Scan for the cell matching the given text and deliver its [x, y] coordinate at center. 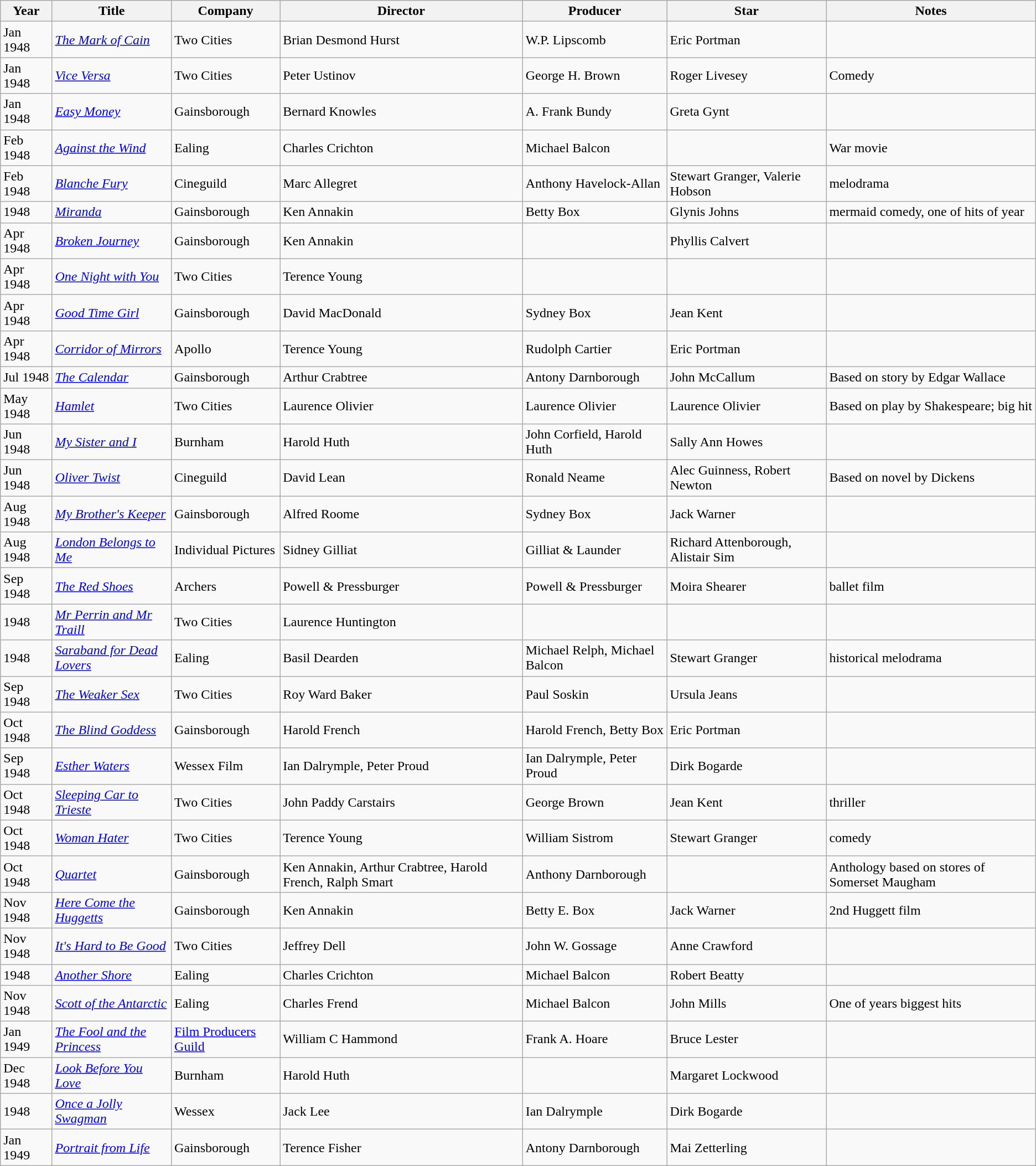
Title [112, 11]
My Sister and I [112, 442]
The Blind Goddess [112, 730]
Good Time Girl [112, 312]
Here Come the Huggetts [112, 910]
Dec 1948 [27, 1075]
The Red Shoes [112, 586]
Sally Ann Howes [747, 442]
David Lean [402, 478]
Moira Shearer [747, 586]
Glynis Johns [747, 212]
Individual Pictures [226, 550]
Anthony Darnborough [594, 874]
Quartet [112, 874]
Portrait from Life [112, 1147]
Oliver Twist [112, 478]
Notes [931, 11]
My Brother's Keeper [112, 514]
Sleeping Car to Trieste [112, 802]
Another Shore [112, 975]
Bernard Knowles [402, 112]
Film Producers Guild [226, 1040]
Harold French, Betty Box [594, 730]
Mr Perrin and Mr Traill [112, 622]
Apollo [226, 349]
Terence Fisher [402, 1147]
Ian Dalrymple [594, 1112]
William Sistrom [594, 838]
Greta Gynt [747, 112]
George H. Brown [594, 75]
ballet film [931, 586]
Producer [594, 11]
Basil Dearden [402, 658]
Peter Ustinov [402, 75]
Frank A. Hoare [594, 1040]
Jeffrey Dell [402, 946]
Scott of the Antarctic [112, 1003]
Margaret Lockwood [747, 1075]
Comedy [931, 75]
Broken Journey [112, 240]
Bruce Lester [747, 1040]
War movie [931, 147]
Woman Hater [112, 838]
Easy Money [112, 112]
Anthology based on stores of Somerset Maugham [931, 874]
John Corfield, Harold Huth [594, 442]
Robert Beatty [747, 975]
Stewart Granger, Valerie Hobson [747, 184]
Sidney Gilliat [402, 550]
David MacDonald [402, 312]
historical melodrama [931, 658]
Betty Box [594, 212]
George Brown [594, 802]
The Weaker Sex [112, 694]
One of years biggest hits [931, 1003]
Saraband for Dead Lovers [112, 658]
Paul Soskin [594, 694]
Miranda [112, 212]
John Paddy Carstairs [402, 802]
Anthony Havelock-Allan [594, 184]
Roger Livesey [747, 75]
Alfred Roome [402, 514]
Richard Attenborough, Alistair Sim [747, 550]
Brian Desmond Hurst [402, 40]
Charles Frend [402, 1003]
Alec Guinness, Robert Newton [747, 478]
A. Frank Bundy [594, 112]
Jul 1948 [27, 377]
Archers [226, 586]
John Mills [747, 1003]
mermaid comedy, one of hits of year [931, 212]
It's Hard to Be Good [112, 946]
Arthur Crabtree [402, 377]
Jack Lee [402, 1112]
Roy Ward Baker [402, 694]
Betty E. Box [594, 910]
Based on story by Edgar Wallace [931, 377]
Star [747, 11]
Based on play by Shakespeare; big hit [931, 405]
One Night with You [112, 277]
Look Before You Love [112, 1075]
2nd Huggett film [931, 910]
Harold French [402, 730]
W.P. Lipscomb [594, 40]
Wessex Film [226, 766]
Phyllis Calvert [747, 240]
Gilliat & Launder [594, 550]
Blanche Fury [112, 184]
Rudolph Cartier [594, 349]
William C Hammond [402, 1040]
Ken Annakin, Arthur Crabtree, Harold French, Ralph Smart [402, 874]
Wessex [226, 1112]
The Mark of Cain [112, 40]
Ronald Neame [594, 478]
Director [402, 11]
Vice Versa [112, 75]
Corridor of Mirrors [112, 349]
Against the Wind [112, 147]
John McCallum [747, 377]
Marc Allegret [402, 184]
Michael Relph, Michael Balcon [594, 658]
Company [226, 11]
melodrama [931, 184]
Laurence Huntington [402, 622]
Anne Crawford [747, 946]
John W. Gossage [594, 946]
Esther Waters [112, 766]
comedy [931, 838]
London Belongs to Me [112, 550]
Year [27, 11]
May 1948 [27, 405]
Once a Jolly Swagman [112, 1112]
thriller [931, 802]
The Fool and the Princess [112, 1040]
The Calendar [112, 377]
Hamlet [112, 405]
Ursula Jeans [747, 694]
Based on novel by Dickens [931, 478]
Mai Zetterling [747, 1147]
